Determine the [X, Y] coordinate at the center of the cell enclosing the given text.  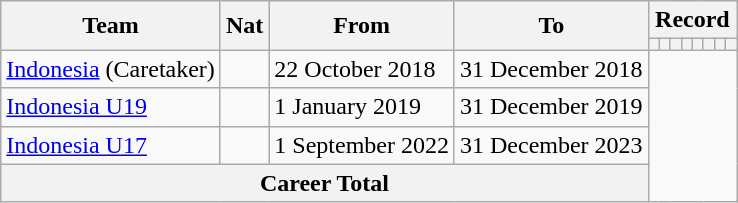
From [362, 26]
Indonesia (Caretaker) [111, 69]
To [551, 26]
1 September 2022 [362, 145]
Indonesia U19 [111, 107]
31 December 2019 [551, 107]
Record [692, 20]
Indonesia U17 [111, 145]
31 December 2018 [551, 69]
31 December 2023 [551, 145]
1 January 2019 [362, 107]
Nat [244, 26]
22 October 2018 [362, 69]
Career Total [324, 183]
Team [111, 26]
